For the text-containing cell, return its midpoint in (x, y) coordinate format. 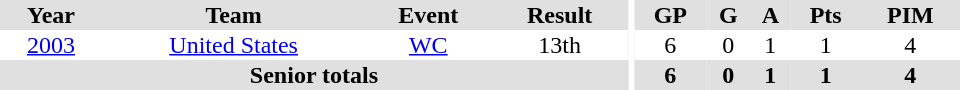
Pts (826, 15)
Year (51, 15)
United States (234, 45)
Event (428, 15)
Team (234, 15)
PIM (910, 15)
A (770, 15)
GP (670, 15)
2003 (51, 45)
G (728, 15)
WC (428, 45)
Senior totals (314, 75)
Result (560, 15)
13th (560, 45)
